Extract the (X, Y) coordinate from the center of the cell holding the provided text.  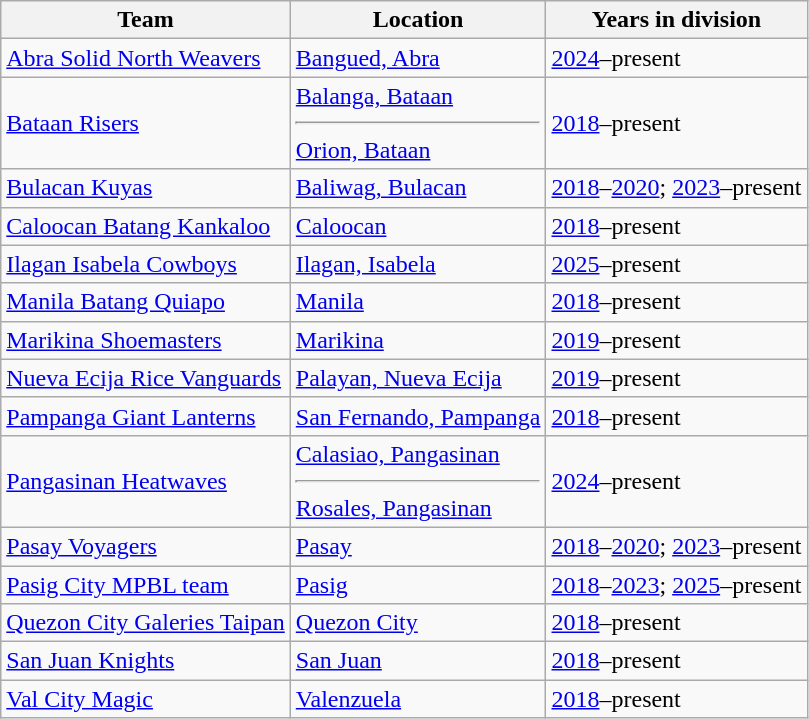
Manila (418, 302)
Manila Batang Quiapo (146, 302)
Palayan, Nueva Ecija (418, 378)
San Fernando, Pampanga (418, 416)
Team (146, 20)
Nueva Ecija Rice Vanguards (146, 378)
San Juan (418, 661)
Calasiao, Pangasinan Rosales, Pangasinan (418, 481)
Location (418, 20)
2025–present (676, 264)
Baliwag, Bulacan (418, 188)
Ilagan, Isabela (418, 264)
Caloocan Batang Kankaloo (146, 226)
Years in division (676, 20)
Bulacan Kuyas (146, 188)
Bataan Risers (146, 123)
Valenzuela (418, 699)
Caloocan (418, 226)
San Juan Knights (146, 661)
Pasay Voyagers (146, 546)
Quezon City Galeries Taipan (146, 623)
2018–2023; 2025–present (676, 585)
Pangasinan Heatwaves (146, 481)
Marikina Shoemasters (146, 340)
Balanga, Bataan Orion, Bataan (418, 123)
Ilagan Isabela Cowboys (146, 264)
Quezon City (418, 623)
Abra Solid North Weavers (146, 58)
Pampanga Giant Lanterns (146, 416)
Marikina (418, 340)
Pasig (418, 585)
Pasig City MPBL team (146, 585)
Pasay (418, 546)
Bangued, Abra (418, 58)
Val City Magic (146, 699)
